Capture the cell that displays the provided text and extract its (x, y) central coordinate. 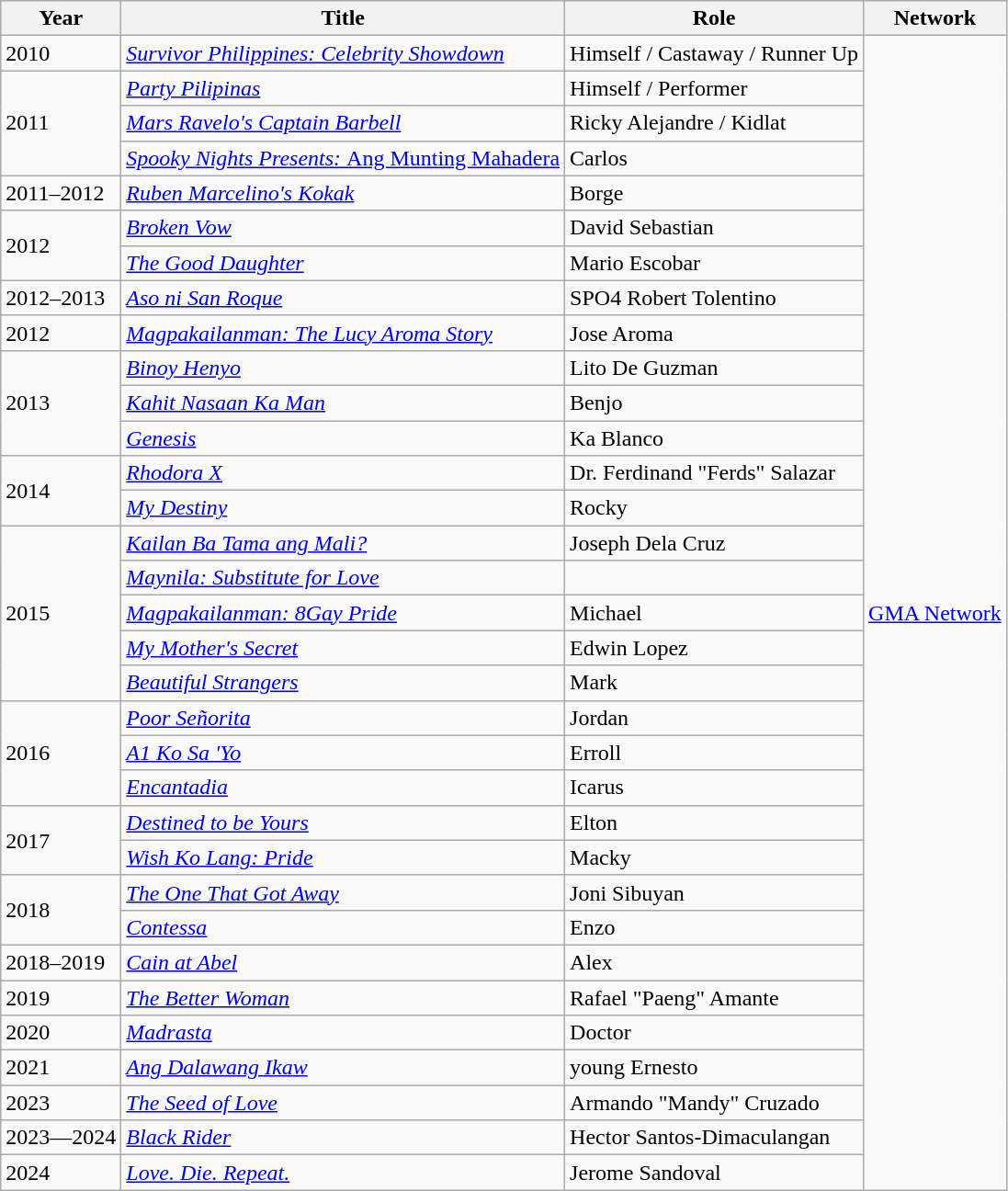
SPO4 Robert Tolentino (715, 298)
Erroll (715, 753)
2018–2019 (61, 962)
Borge (715, 193)
The One That Got Away (344, 892)
Love. Die. Repeat. (344, 1173)
2024 (61, 1173)
Armando "Mandy" Cruzado (715, 1103)
Icarus (715, 788)
Elton (715, 822)
Encantadia (344, 788)
David Sebastian (715, 228)
Spooky Nights Presents: Ang Munting Mahadera (344, 158)
Title (344, 18)
2011–2012 (61, 193)
The Better Woman (344, 997)
Joni Sibuyan (715, 892)
The Seed of Love (344, 1103)
Ricky Alejandre / Kidlat (715, 123)
Wish Ko Lang: Pride (344, 857)
Beautiful Strangers (344, 683)
Destined to be Yours (344, 822)
The Good Daughter (344, 263)
Kailan Ba Tama ang Mali? (344, 543)
My Mother's Secret (344, 648)
Contessa (344, 927)
Madrasta (344, 1033)
Carlos (715, 158)
Network (935, 18)
Binoy Henyo (344, 368)
Michael (715, 613)
Alex (715, 962)
Jerome Sandoval (715, 1173)
2018 (61, 910)
Ang Dalawang Ikaw (344, 1068)
Magpakailanman: The Lucy Aroma Story (344, 333)
2014 (61, 491)
2015 (61, 613)
Edwin Lopez (715, 648)
Magpakailanman: 8Gay Pride (344, 613)
Rafael "Paeng" Amante (715, 997)
A1 Ko Sa 'Yo (344, 753)
GMA Network (935, 613)
Year (61, 18)
Jordan (715, 718)
2019 (61, 997)
2013 (61, 403)
Rhodora X (344, 473)
Rocky (715, 508)
Poor Señorita (344, 718)
Aso ni San Roque (344, 298)
Mars Ravelo's Captain Barbell (344, 123)
Hector Santos-Dimaculangan (715, 1138)
Kahit Nasaan Ka Man (344, 403)
Mario Escobar (715, 263)
2017 (61, 840)
2021 (61, 1068)
2023—2024 (61, 1138)
Macky (715, 857)
2023 (61, 1103)
young Ernesto (715, 1068)
Survivor Philippines: Celebrity Showdown (344, 53)
My Destiny (344, 508)
Role (715, 18)
Genesis (344, 438)
Ruben Marcelino's Kokak (344, 193)
Party Pilipinas (344, 88)
Doctor (715, 1033)
2016 (61, 753)
2012–2013 (61, 298)
Jose Aroma (715, 333)
2011 (61, 123)
Black Rider (344, 1138)
Broken Vow (344, 228)
Maynila: Substitute for Love (344, 578)
Ka Blanco (715, 438)
Himself / Castaway / Runner Up (715, 53)
Enzo (715, 927)
Joseph Dela Cruz (715, 543)
Benjo (715, 403)
Cain at Abel (344, 962)
2020 (61, 1033)
2010 (61, 53)
Dr. Ferdinand "Ferds" Salazar (715, 473)
Himself / Performer (715, 88)
Mark (715, 683)
Lito De Guzman (715, 368)
